Return (x, y) of the center of cell containing provided text 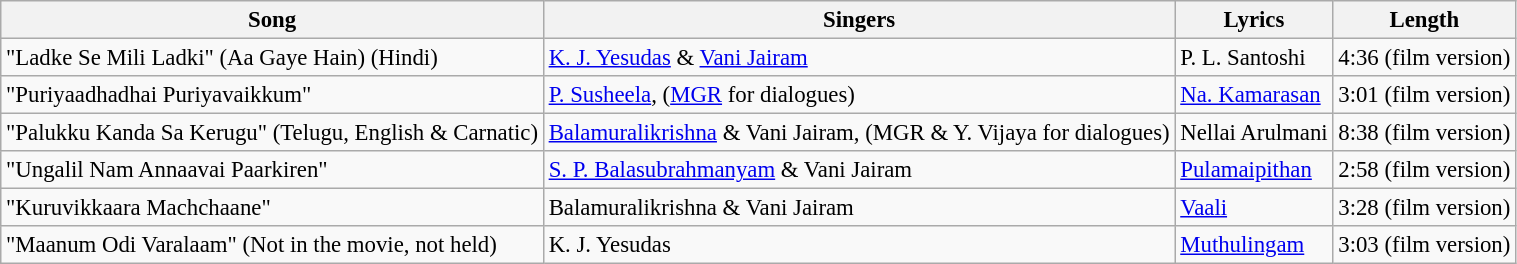
2:58 (film version) (1424, 170)
Balamuralikrishna & Vani Jairam, (MGR & Y. Vijaya for dialogues) (859, 133)
Pulamaipithan (1254, 170)
"Kuruvikkaara Machchaane" (272, 208)
K. J. Yesudas (859, 245)
Balamuralikrishna & Vani Jairam (859, 208)
4:36 (film version) (1424, 58)
K. J. Yesudas & Vani Jairam (859, 58)
Lyrics (1254, 20)
3:03 (film version) (1424, 245)
Length (1424, 20)
Song (272, 20)
3:01 (film version) (1424, 95)
"Puriyaadhadhai Puriyavaikkum" (272, 95)
Na. Kamarasan (1254, 95)
"Palukku Kanda Sa Kerugu" (Telugu, English & Carnatic) (272, 133)
"Ungalil Nam Annaavai Paarkiren" (272, 170)
3:28 (film version) (1424, 208)
Muthulingam (1254, 245)
Singers (859, 20)
"Maanum Odi Varalaam" (Not in the movie, not held) (272, 245)
S. P. Balasubrahmanyam & Vani Jairam (859, 170)
P. Susheela, (MGR for dialogues) (859, 95)
Nellai Arulmani (1254, 133)
"Ladke Se Mili Ladki" (Aa Gaye Hain) (Hindi) (272, 58)
P. L. Santoshi (1254, 58)
Vaali (1254, 208)
8:38 (film version) (1424, 133)
